From the cell containing the given text, extract its center point as (x, y) coordinate. 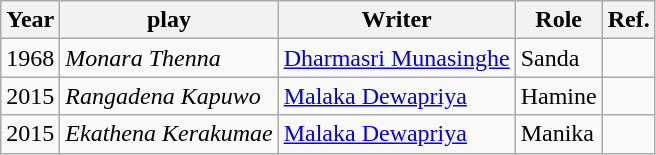
Dharmasri Munasinghe (396, 58)
play (169, 20)
Sanda (558, 58)
Ekathena Kerakumae (169, 134)
1968 (30, 58)
Role (558, 20)
Ref. (628, 20)
Rangadena Kapuwo (169, 96)
Monara Thenna (169, 58)
Year (30, 20)
Hamine (558, 96)
Writer (396, 20)
Manika (558, 134)
